Extract the [x, y] coordinate from the center of the cell holding the provided text.  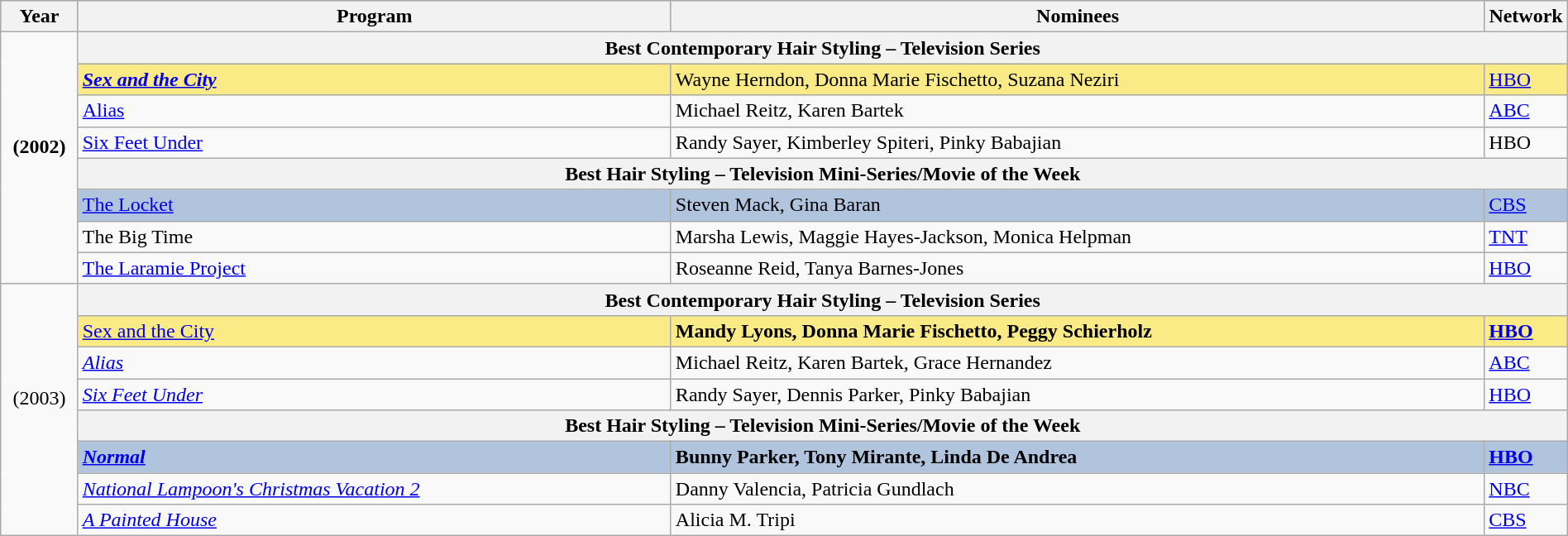
A Painted House [374, 520]
The Big Time [374, 237]
Randy Sayer, Dennis Parker, Pinky Babajian [1077, 395]
Bunny Parker, Tony Mirante, Linda De Andrea [1077, 457]
Year [40, 17]
Program [374, 17]
(2003) [40, 409]
National Lampoon's Christmas Vacation 2 [374, 489]
(2002) [40, 158]
Normal [374, 457]
The Laramie Project [374, 268]
Nominees [1077, 17]
Michael Reitz, Karen Bartek, Grace Hernandez [1077, 362]
Michael Reitz, Karen Bartek [1077, 111]
Network [1526, 17]
TNT [1526, 237]
Danny Valencia, Patricia Gundlach [1077, 489]
Steven Mack, Gina Baran [1077, 205]
NBC [1526, 489]
Marsha Lewis, Maggie Hayes-Jackson, Monica Helpman [1077, 237]
The Locket [374, 205]
Alicia M. Tripi [1077, 520]
Mandy Lyons, Donna Marie Fischetto, Peggy Schierholz [1077, 331]
Randy Sayer, Kimberley Spiteri, Pinky Babajian [1077, 142]
Roseanne Reid, Tanya Barnes-Jones [1077, 268]
Wayne Herndon, Donna Marie Fischetto, Suzana Neziri [1077, 79]
